Capture the cell that displays the provided text and extract its [X, Y] central coordinate. 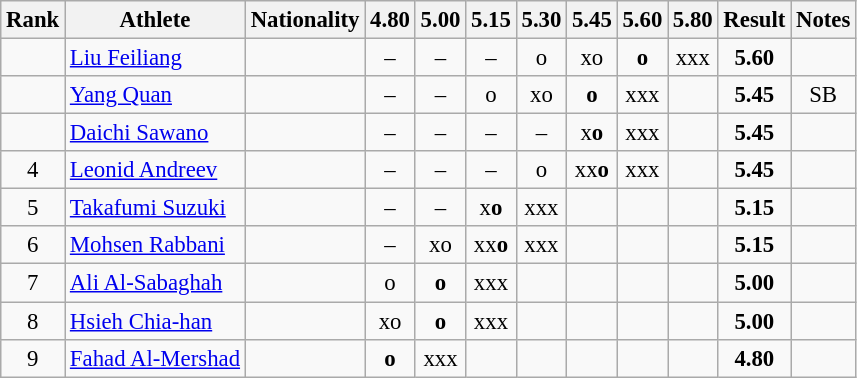
Liu Feiliang [156, 58]
Rank [33, 20]
Takafumi Suzuki [156, 208]
7 [33, 283]
Hsieh Chia-han [156, 321]
Fahad Al-Mershad [156, 358]
SB [824, 95]
5 [33, 208]
Daichi Sawano [156, 133]
8 [33, 321]
Result [754, 20]
Yang Quan [156, 95]
Athlete [156, 20]
Leonid Andreev [156, 170]
4 [33, 170]
Nationality [304, 20]
9 [33, 358]
5.30 [541, 20]
Ali Al-Sabaghah [156, 283]
Mohsen Rabbani [156, 245]
5.80 [693, 20]
6 [33, 245]
Notes [824, 20]
